Detect which cell encompasses the target text, then output its (x, y) center coordinate. 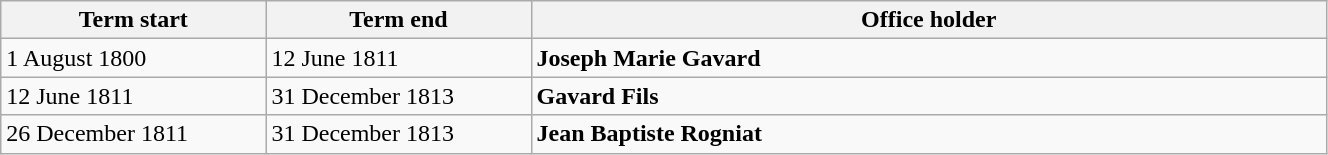
Office holder (928, 20)
Gavard Fils (928, 96)
Joseph Marie Gavard (928, 58)
1 August 1800 (134, 58)
Term start (134, 20)
Jean Baptiste Rogniat (928, 134)
Term end (398, 20)
26 December 1811 (134, 134)
